Determine the [x, y] coordinate at the center of the cell enclosing the given text.  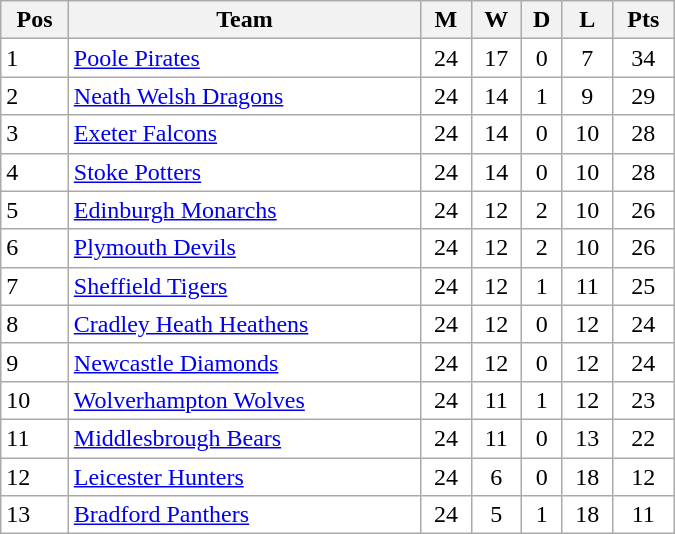
Edinburgh Monarchs [244, 210]
Cradley Heath Heathens [244, 324]
4 [35, 172]
Neath Welsh Dragons [244, 96]
25 [643, 286]
Pos [35, 20]
D [542, 20]
3 [35, 134]
29 [643, 96]
Wolverhampton Wolves [244, 400]
Poole Pirates [244, 58]
22 [643, 438]
Sheffield Tigers [244, 286]
Plymouth Devils [244, 248]
23 [643, 400]
M [446, 20]
Exeter Falcons [244, 134]
Pts [643, 20]
Leicester Hunters [244, 477]
Team [244, 20]
Middlesbrough Bears [244, 438]
W [496, 20]
Bradford Panthers [244, 515]
Newcastle Diamonds [244, 362]
8 [35, 324]
L [587, 20]
17 [496, 58]
34 [643, 58]
Stoke Potters [244, 172]
